From the cell containing the given text, extract its center point as (x, y) coordinate. 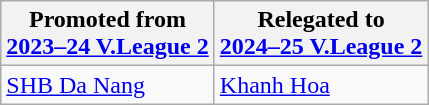
SHB Da Nang (108, 85)
Promoted from2023–24 V.League 2 (108, 34)
Khanh Hoa (321, 85)
Relegated to2024–25 V.League 2 (321, 34)
